Capture the cell that displays the provided text and extract its [X, Y] central coordinate. 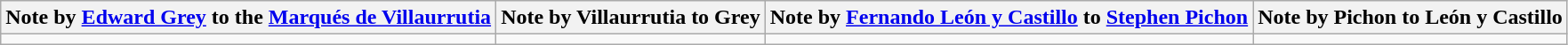
Note by Pichon to León y Castillo [1411, 18]
Note by Edward Grey to the Marqués de Villaurrutia [249, 18]
Note by Fernando León y Castillo to Stephen Pichon [1009, 18]
Note by Villaurrutia to Grey [631, 18]
